Extract the [x, y] coordinate from the center of the cell holding the provided text.  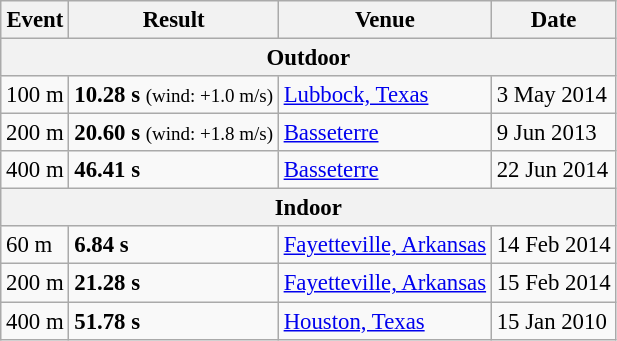
Outdoor [308, 58]
60 m [35, 245]
6.84 s [174, 245]
21.28 s [174, 283]
Date [553, 20]
46.41 s [174, 170]
Lubbock, Texas [384, 95]
14 Feb 2014 [553, 245]
22 Jun 2014 [553, 170]
3 May 2014 [553, 95]
20.60 s (wind: +1.8 m/s) [174, 133]
Event [35, 20]
Result [174, 20]
Venue [384, 20]
9 Jun 2013 [553, 133]
Indoor [308, 208]
Houston, Texas [384, 321]
51.78 s [174, 321]
10.28 s (wind: +1.0 m/s) [174, 95]
15 Feb 2014 [553, 283]
15 Jan 2010 [553, 321]
100 m [35, 95]
